Search for the cell housing the specified text and yield its (x, y) center coordinate. 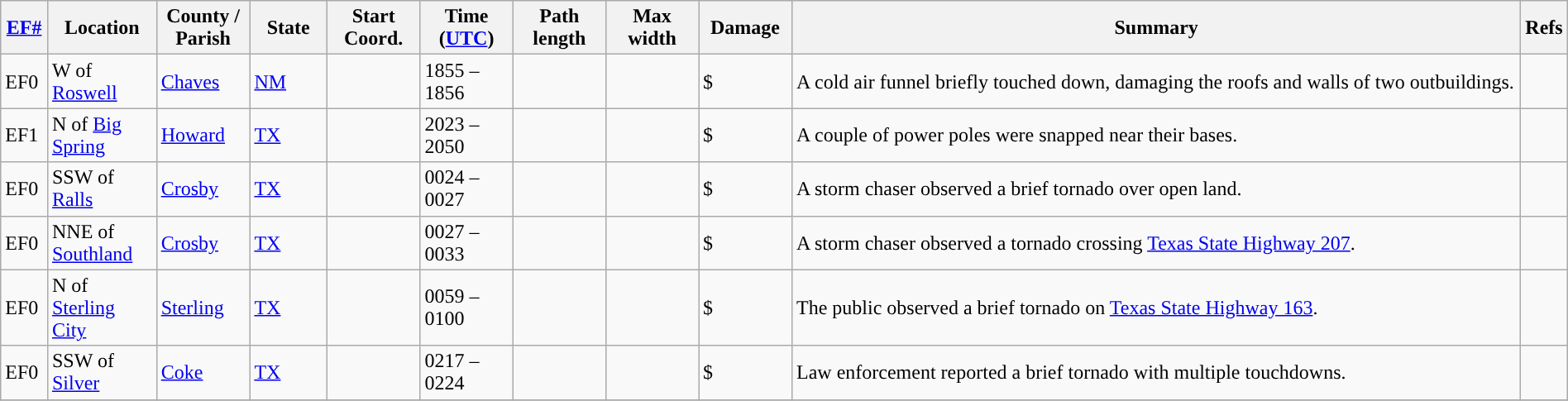
SSW of Ralls (102, 189)
Coke (203, 372)
SSW of Silver (102, 372)
A storm chaser observed a brief tornado over open land. (1156, 189)
N of Big Spring (102, 136)
Damage (746, 28)
0059 – 0100 (466, 308)
2023 – 2050 (466, 136)
Law enforcement reported a brief tornado with multiple touchdowns. (1156, 372)
0217 – 0224 (466, 372)
Max width (652, 28)
W of Roswell (102, 81)
1855 – 1856 (466, 81)
Location (102, 28)
Time (UTC) (466, 28)
0024 – 0027 (466, 189)
Start Coord. (373, 28)
Chaves (203, 81)
County / Parish (203, 28)
EF# (25, 28)
NNE of Southland (102, 243)
A couple of power poles were snapped near their bases. (1156, 136)
Refs (1545, 28)
The public observed a brief tornado on Texas State Highway 163. (1156, 308)
0027 – 0033 (466, 243)
Path length (559, 28)
EF1 (25, 136)
NM (289, 81)
N of Sterling City (102, 308)
Howard (203, 136)
A cold air funnel briefly touched down, damaging the roofs and walls of two outbuildings. (1156, 81)
Summary (1156, 28)
A storm chaser observed a tornado crossing Texas State Highway 207. (1156, 243)
Sterling (203, 308)
State (289, 28)
